Locate the cell with the specified text and output its (x, y) center coordinate. 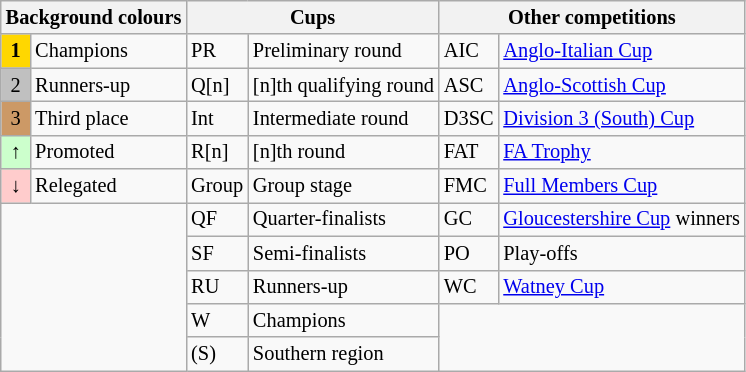
[n]th round (344, 152)
3 (16, 118)
Intermediate round (344, 118)
Int (217, 118)
R[n] (217, 152)
FAT (469, 152)
Semi-finalists (344, 253)
↓ (16, 186)
Gloucestershire Cup winners (621, 219)
AIC (469, 51)
Promoted (108, 152)
FA Trophy (621, 152)
WC (469, 287)
D3SC (469, 118)
QF (217, 219)
Watney Cup (621, 287)
RU (217, 287)
Quarter-finalists (344, 219)
Division 3 (South) Cup (621, 118)
PO (469, 253)
Southern region (344, 354)
(S) (217, 354)
PR (217, 51)
Cups (312, 17)
↑ (16, 152)
Other competitions (592, 17)
Group stage (344, 186)
FMC (469, 186)
SF (217, 253)
ASC (469, 85)
Anglo-Scottish Cup (621, 85)
1 (16, 51)
Q[n] (217, 85)
Anglo-Italian Cup (621, 51)
[n]th qualifying round (344, 85)
Full Members Cup (621, 186)
Play-offs (621, 253)
Third place (108, 118)
Relegated (108, 186)
Group (217, 186)
Preliminary round (344, 51)
Background colours (94, 17)
W (217, 320)
GC (469, 219)
2 (16, 85)
